From the cell containing the given text, extract its center point as [X, Y] coordinate. 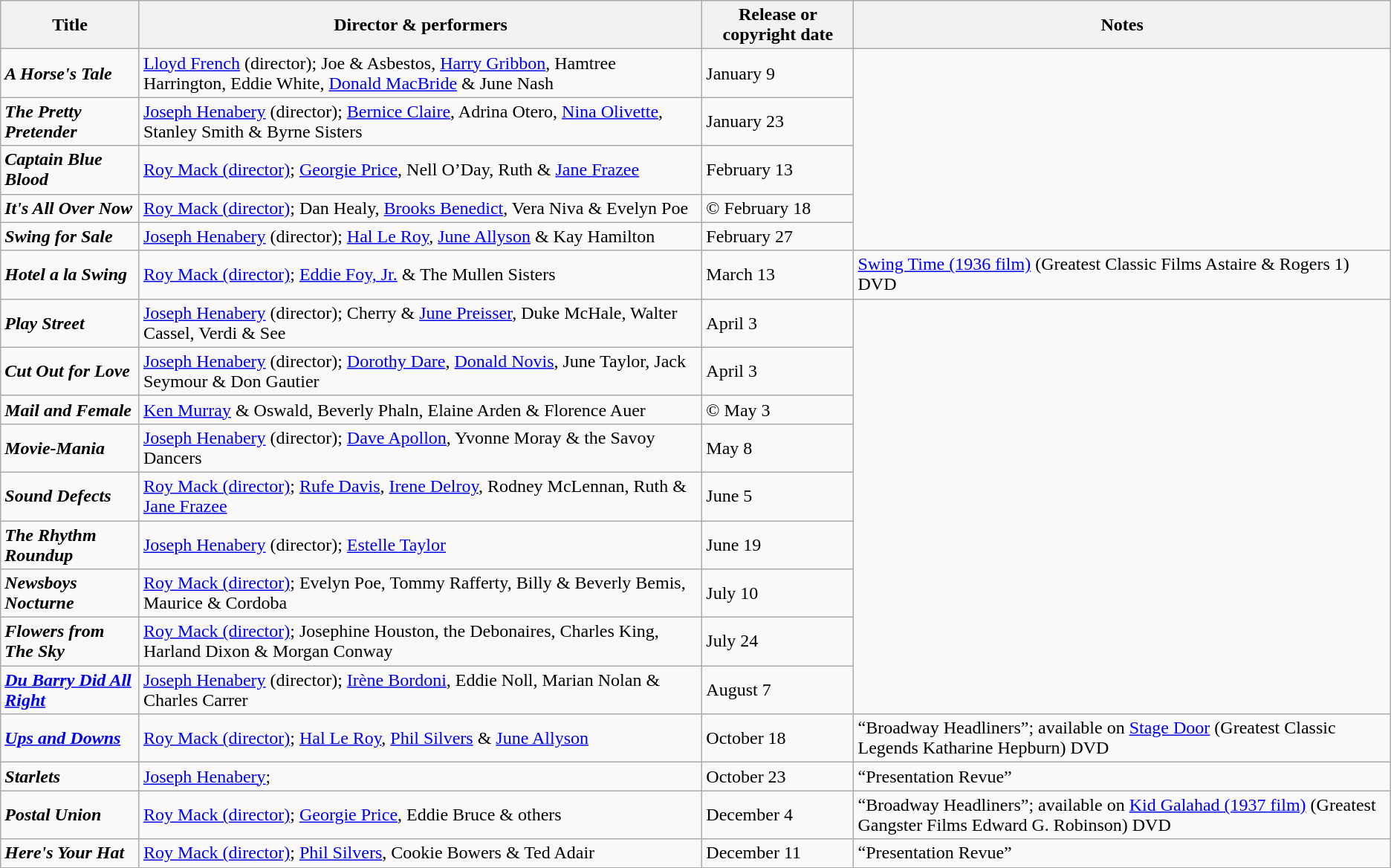
Play Street [70, 323]
July 10 [778, 593]
Here's Your Hat [70, 853]
Captain Blue Blood [70, 169]
Swing Time (1936 film) (Greatest Classic Films Astaire & Rogers 1) DVD [1122, 275]
Joseph Henabery (director); Dave Apollon, Yvonne Moray & the Savoy Dancers [421, 447]
Cut Out for Love [70, 372]
October 23 [778, 777]
Roy Mack (director); Josephine Houston, the Debonaires, Charles King, Harland Dixon & Morgan Conway [421, 642]
Roy Mack (director); Dan Healy, Brooks Benedict, Vera Niva & Evelyn Poe [421, 208]
Movie-Mania [70, 447]
Joseph Henabery (director); Irène Bordoni, Eddie Noll, Marian Nolan & Charles Carrer [421, 690]
Roy Mack (director); Eddie Foy, Jr. & The Mullen Sisters [421, 275]
February 27 [778, 236]
June 5 [778, 496]
January 9 [778, 73]
Roy Mack (director); Rufe Davis, Irene Delroy, Rodney McLennan, Ruth & Jane Frazee [421, 496]
The Pretty Pretender [70, 122]
Postal Union [70, 814]
Roy Mack (director); Evelyn Poe, Tommy Rafferty, Billy & Beverly Bemis, Maurice & Cordoba [421, 593]
December 4 [778, 814]
Joseph Henabery (director); Estelle Taylor [421, 544]
Title [70, 25]
June 19 [778, 544]
Release or copyright date [778, 25]
Notes [1122, 25]
Joseph Henabery (director); Hal Le Roy, June Allyson & Kay Hamilton [421, 236]
“Broadway Headliners”; available on Kid Galahad (1937 film) (Greatest Gangster Films Edward G. Robinson) DVD [1122, 814]
© May 3 [778, 409]
Joseph Henabery; [421, 777]
February 13 [778, 169]
Ups and Downs [70, 739]
August 7 [778, 690]
A Horse's Tale [70, 73]
January 23 [778, 122]
Hotel a la Swing [70, 275]
Roy Mack (director); Phil Silvers, Cookie Bowers & Ted Adair [421, 853]
December 11 [778, 853]
Du Barry Did All Right [70, 690]
March 13 [778, 275]
Lloyd French (director); Joe & Asbestos, Harry Gribbon, Hamtree Harrington, Eddie White, Donald MacBride & June Nash [421, 73]
© February 18 [778, 208]
Joseph Henabery (director); Dorothy Dare, Donald Novis, June Taylor, Jack Seymour & Don Gautier [421, 372]
May 8 [778, 447]
July 24 [778, 642]
Mail and Female [70, 409]
Roy Mack (director); Georgie Price, Eddie Bruce & others [421, 814]
Swing for Sale [70, 236]
Flowers from The Sky [70, 642]
The Rhythm Roundup [70, 544]
It's All Over Now [70, 208]
October 18 [778, 739]
Roy Mack (director); Georgie Price, Nell O’Day, Ruth & Jane Frazee [421, 169]
Joseph Henabery (director); Bernice Claire, Adrina Otero, Nina Olivette, Stanley Smith & Byrne Sisters [421, 122]
Starlets [70, 777]
Ken Murray & Oswald, Beverly Phaln, Elaine Arden & Florence Auer [421, 409]
Roy Mack (director); Hal Le Roy, Phil Silvers & June Allyson [421, 739]
“Broadway Headliners”; available on Stage Door (Greatest Classic Legends Katharine Hepburn) DVD [1122, 739]
Newsboys Nocturne [70, 593]
Director & performers [421, 25]
Sound Defects [70, 496]
Joseph Henabery (director); Cherry & June Preisser, Duke McHale, Walter Cassel, Verdi & See [421, 323]
